Locate the cell with the specified text and output its (X, Y) center coordinate. 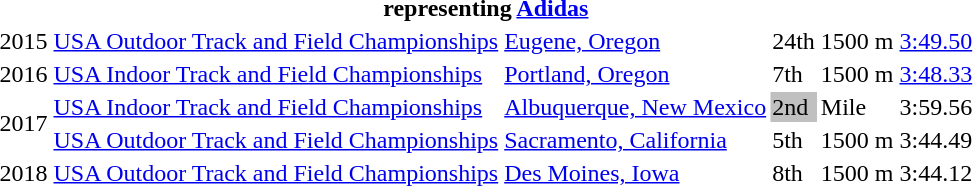
5th (794, 140)
Portland, Oregon (636, 74)
Mile (857, 107)
2nd (794, 107)
Albuquerque, New Mexico (636, 107)
Sacramento, California (636, 140)
Eugene, Oregon (636, 41)
24th (794, 41)
7th (794, 74)
